From the cell containing the given text, extract its center point as [x, y] coordinate. 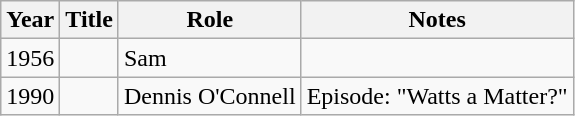
Role [210, 20]
Episode: "Watts a Matter?" [437, 96]
Notes [437, 20]
Sam [210, 58]
Year [30, 20]
1956 [30, 58]
Title [90, 20]
Dennis O'Connell [210, 96]
1990 [30, 96]
